Find where the given text appears and provide that cell's center as (x, y) coordinate. 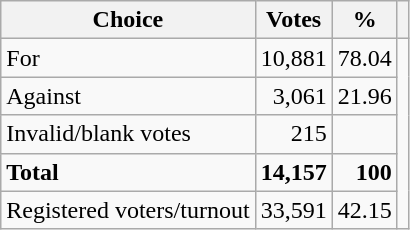
33,591 (294, 210)
Registered voters/turnout (128, 210)
Total (128, 172)
3,061 (294, 96)
14,157 (294, 172)
% (364, 20)
Invalid/blank votes (128, 134)
Votes (294, 20)
100 (364, 172)
21.96 (364, 96)
78.04 (364, 58)
10,881 (294, 58)
Against (128, 96)
Choice (128, 20)
215 (294, 134)
42.15 (364, 210)
For (128, 58)
